Return [x, y] of the center of cell containing provided text 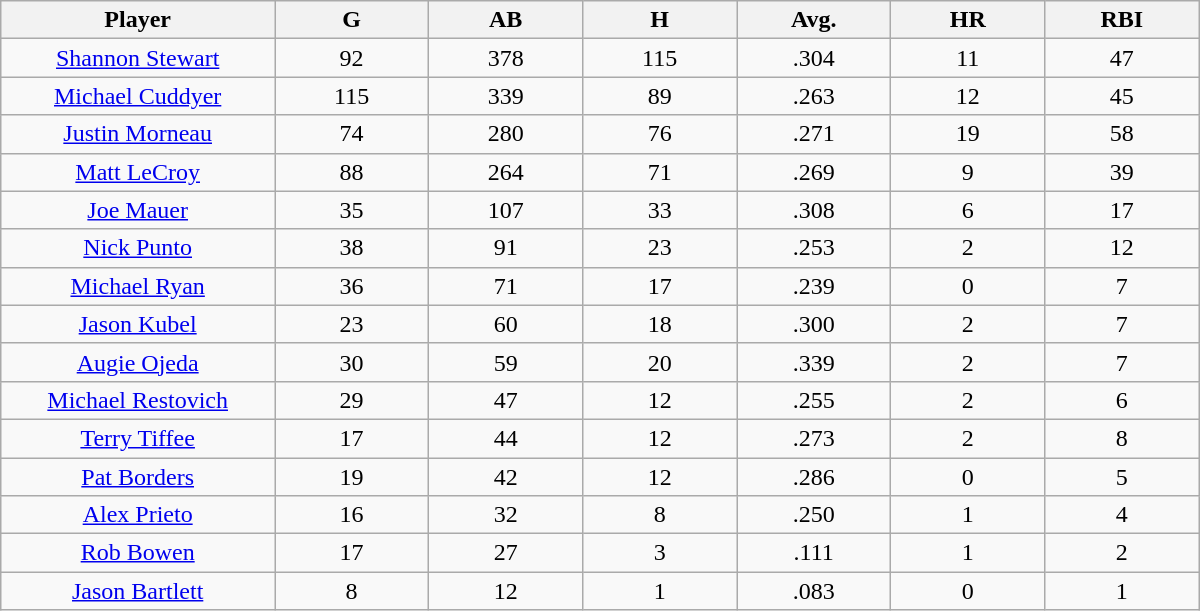
.239 [814, 286]
27 [506, 553]
74 [352, 134]
45 [1122, 96]
92 [352, 58]
32 [506, 515]
4 [1122, 515]
Terry Tiffee [138, 438]
Joe Mauer [138, 210]
Alex Prieto [138, 515]
36 [352, 286]
89 [660, 96]
Justin Morneau [138, 134]
H [660, 20]
.250 [814, 515]
59 [506, 362]
.308 [814, 210]
.263 [814, 96]
Jason Kubel [138, 324]
16 [352, 515]
Pat Borders [138, 477]
264 [506, 172]
42 [506, 477]
RBI [1122, 20]
Augie Ojeda [138, 362]
.269 [814, 172]
11 [968, 58]
378 [506, 58]
33 [660, 210]
Michael Cuddyer [138, 96]
18 [660, 324]
9 [968, 172]
58 [1122, 134]
HR [968, 20]
3 [660, 553]
.300 [814, 324]
280 [506, 134]
.271 [814, 134]
.083 [814, 591]
76 [660, 134]
.273 [814, 438]
88 [352, 172]
44 [506, 438]
Michael Ryan [138, 286]
Nick Punto [138, 248]
29 [352, 400]
.286 [814, 477]
Shannon Stewart [138, 58]
Matt LeCroy [138, 172]
39 [1122, 172]
107 [506, 210]
30 [352, 362]
91 [506, 248]
Player [138, 20]
.255 [814, 400]
.111 [814, 553]
.253 [814, 248]
20 [660, 362]
339 [506, 96]
38 [352, 248]
60 [506, 324]
.304 [814, 58]
5 [1122, 477]
Michael Restovich [138, 400]
Jason Bartlett [138, 591]
Rob Bowen [138, 553]
35 [352, 210]
G [352, 20]
Avg. [814, 20]
AB [506, 20]
.339 [814, 362]
